Output the (x, y) coordinate of the center of the cell containing the given text.  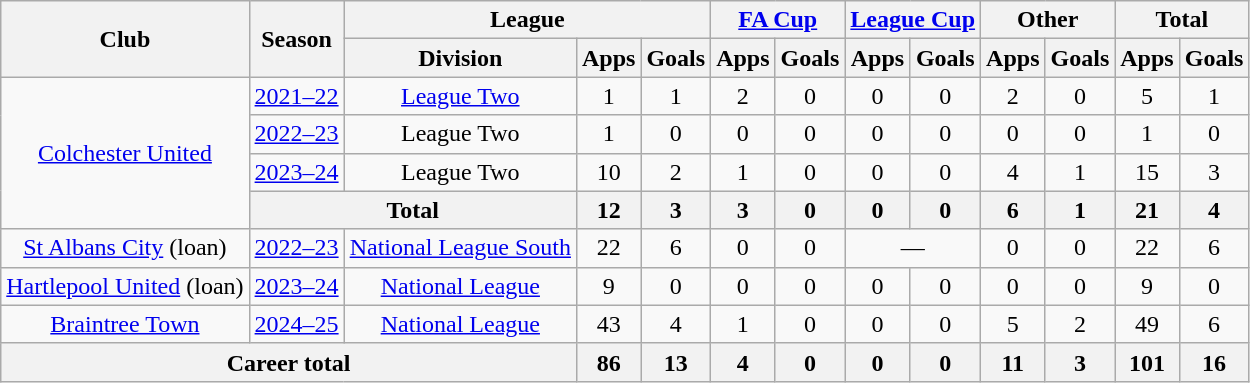
86 (608, 362)
Other (1048, 20)
League Cup (913, 20)
101 (1147, 362)
2021–22 (296, 96)
Hartlepool United (loan) (125, 286)
Season (296, 39)
15 (1147, 172)
— (913, 248)
Division (460, 58)
13 (676, 362)
League (528, 20)
43 (608, 324)
49 (1147, 324)
10 (608, 172)
12 (608, 210)
Club (125, 39)
St Albans City (loan) (125, 248)
Braintree Town (125, 324)
National League South (460, 248)
11 (1013, 362)
2024–25 (296, 324)
Colchester United (125, 153)
FA Cup (778, 20)
16 (1214, 362)
21 (1147, 210)
Career total (289, 362)
